Detect which cell encompasses the target text, then output its (X, Y) center coordinate. 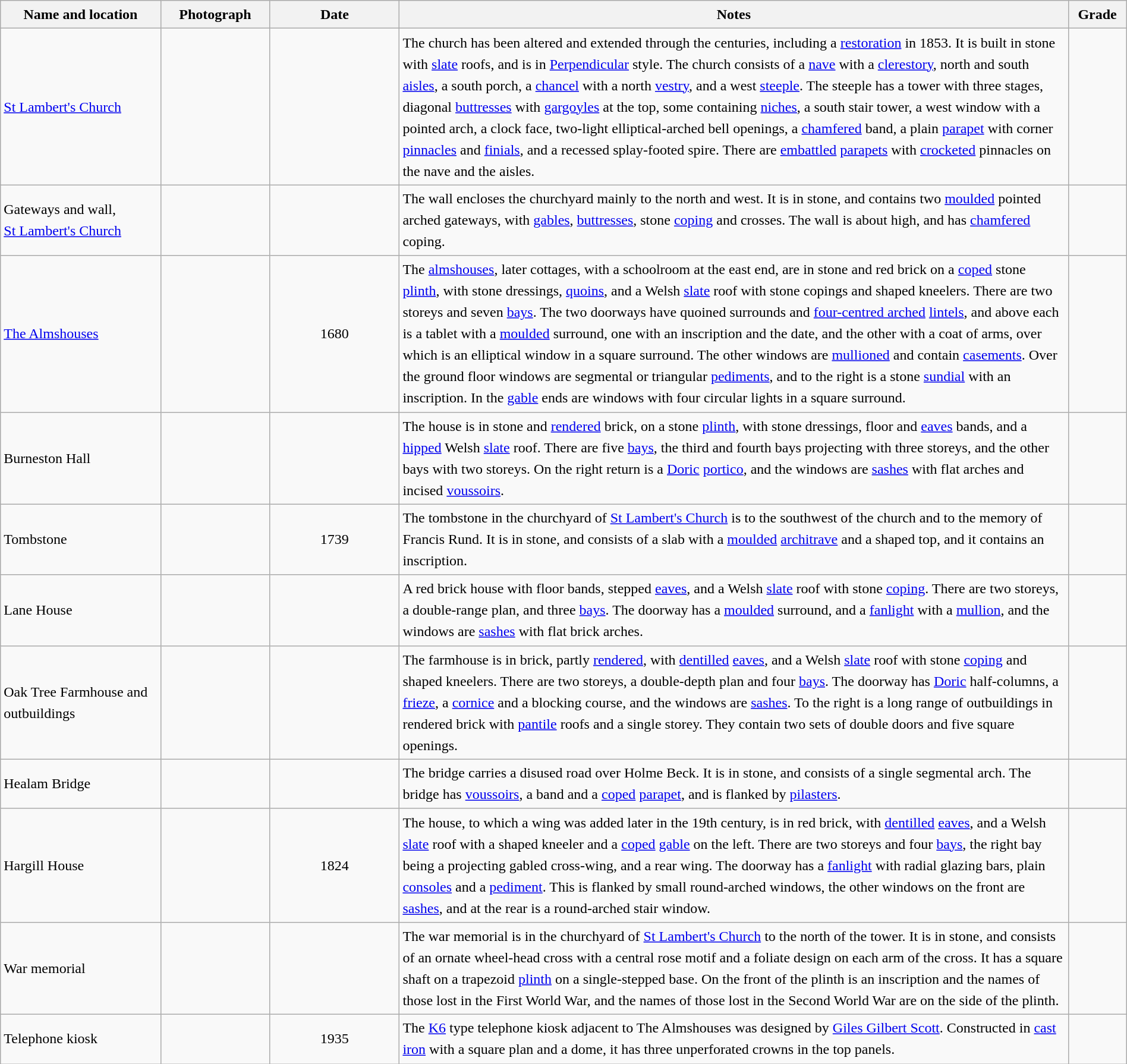
Date (335, 14)
Grade (1097, 14)
1739 (335, 540)
Gateways and wall,St Lambert's Church (81, 220)
Photograph (215, 14)
Oak Tree Farmhouse and outbuildings (81, 703)
Healam Bridge (81, 783)
Hargill House (81, 865)
Tombstone (81, 540)
St Lambert's Church (81, 107)
Burneston Hall (81, 458)
1824 (335, 865)
Notes (734, 14)
1935 (335, 1039)
1680 (335, 334)
Lane House (81, 610)
Telephone kiosk (81, 1039)
War memorial (81, 968)
The Almshouses (81, 334)
Name and location (81, 14)
